Return the (X, Y) coordinate for the center point of the cell that contains the specified text.  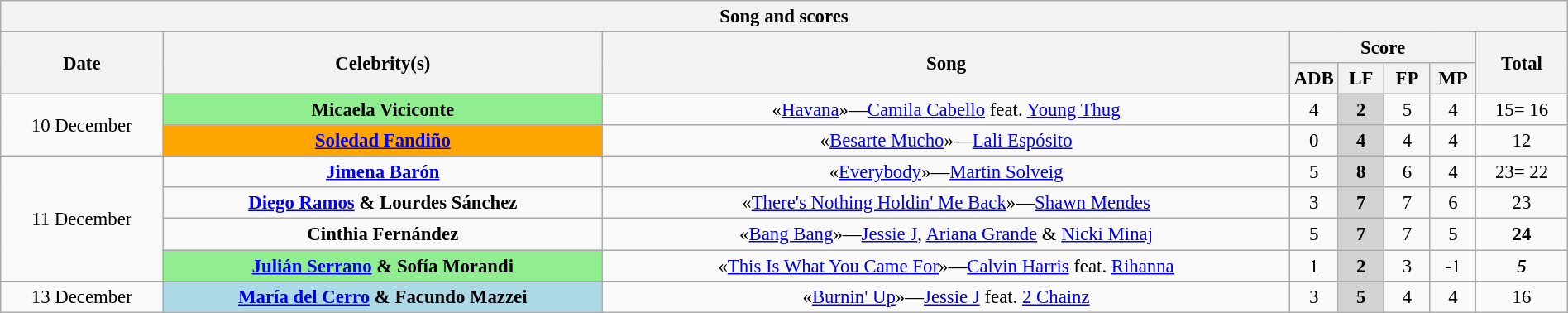
«Burnin' Up»—Jessie J feat. 2 Chainz (946, 296)
María del Cerro & Facundo Mazzei (383, 296)
16 (1522, 296)
Total (1522, 63)
«This Is What You Came For»—Calvin Harris feat. Rihanna (946, 266)
15= 16 (1522, 110)
1 (1313, 266)
ADB (1313, 79)
13 December (82, 296)
«Bang Bang»—Jessie J, Ariana Grande & Nicki Minaj (946, 234)
10 December (82, 126)
«Everybody»—Martin Solveig (946, 172)
Julián Serrano & Sofía Morandi (383, 266)
Diego Ramos & Lourdes Sánchez (383, 203)
FP (1408, 79)
«There's Nothing Holdin' Me Back»—Shawn Mendes (946, 203)
0 (1313, 141)
Jimena Barón (383, 172)
11 December (82, 219)
Micaela Viciconte (383, 110)
23 (1522, 203)
Celebrity(s) (383, 63)
Soledad Fandiño (383, 141)
«Havana»—Camila Cabello feat. Young Thug (946, 110)
MP (1453, 79)
LF (1361, 79)
Song and scores (784, 17)
23= 22 (1522, 172)
Date (82, 63)
Song (946, 63)
24 (1522, 234)
-1 (1453, 266)
12 (1522, 141)
8 (1361, 172)
«Besarte Mucho»—Lali Espósito (946, 141)
Score (1383, 48)
Cinthia Fernández (383, 234)
